Return the [x, y] coordinate for the center point of the cell that contains the specified text.  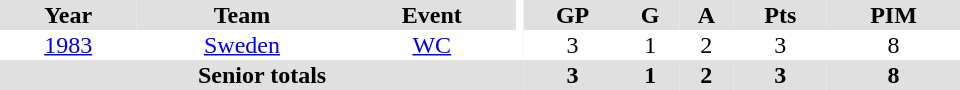
Pts [781, 15]
WC [432, 45]
PIM [894, 15]
1983 [68, 45]
Team [242, 15]
GP [572, 15]
A [706, 15]
Sweden [242, 45]
Year [68, 15]
Event [432, 15]
Senior totals [262, 75]
G [650, 15]
